From the cell containing the given text, extract its center point as (x, y) coordinate. 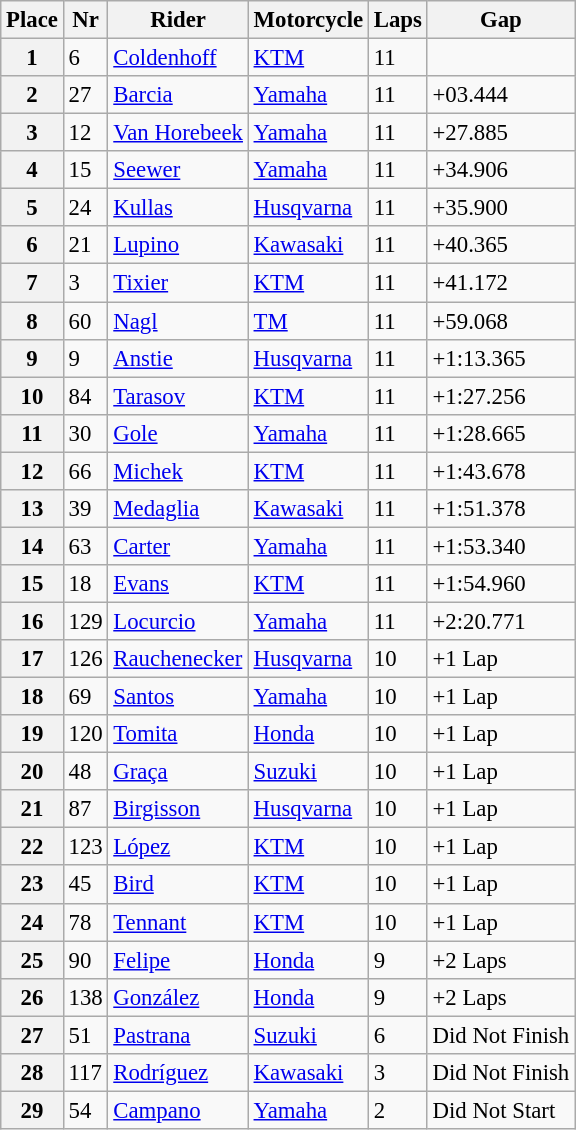
+27.885 (500, 133)
Laps (398, 20)
Lupino (178, 245)
Nr (86, 20)
13 (32, 509)
54 (86, 1110)
20 (32, 772)
60 (86, 321)
7 (32, 283)
16 (32, 621)
1 (32, 58)
22 (32, 847)
+35.900 (500, 208)
+34.906 (500, 170)
Locurcio (178, 621)
+1:51.378 (500, 509)
29 (32, 1110)
Gap (500, 20)
39 (86, 509)
Van Horebeek (178, 133)
84 (86, 396)
Campano (178, 1110)
78 (86, 922)
Rider (178, 20)
Kullas (178, 208)
Coldenhoff (178, 58)
Carter (178, 546)
+2:20.771 (500, 621)
Tixier (178, 283)
Barcia (178, 95)
Pastrana (178, 1035)
26 (32, 997)
Bird (178, 885)
48 (86, 772)
Tarasov (178, 396)
+1:28.665 (500, 433)
TM (308, 321)
129 (86, 621)
González (178, 997)
+03.444 (500, 95)
Santos (178, 697)
Rodríguez (178, 1073)
Tennant (178, 922)
126 (86, 659)
Motorcycle (308, 20)
117 (86, 1073)
5 (32, 208)
+1:43.678 (500, 471)
69 (86, 697)
8 (32, 321)
23 (32, 885)
4 (32, 170)
123 (86, 847)
Birgisson (178, 809)
Did Not Start (500, 1110)
Felipe (178, 960)
138 (86, 997)
Medaglia (178, 509)
28 (32, 1073)
Graça (178, 772)
45 (86, 885)
+1:13.365 (500, 358)
Seewer (178, 170)
51 (86, 1035)
+1:27.256 (500, 396)
Rauchenecker (178, 659)
+1:53.340 (500, 546)
+59.068 (500, 321)
17 (32, 659)
Evans (178, 584)
63 (86, 546)
19 (32, 734)
Place (32, 20)
Gole (178, 433)
25 (32, 960)
+40.365 (500, 245)
+41.172 (500, 283)
Nagl (178, 321)
Anstie (178, 358)
87 (86, 809)
66 (86, 471)
López (178, 847)
120 (86, 734)
90 (86, 960)
14 (32, 546)
Michek (178, 471)
30 (86, 433)
Tomita (178, 734)
+1:54.960 (500, 584)
